Scan for the cell matching the given text and deliver its [x, y] coordinate at center. 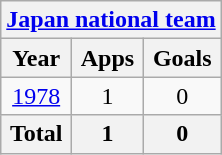
Apps [108, 58]
Japan national team [111, 20]
Total [36, 134]
1978 [36, 96]
Year [36, 58]
Goals [182, 58]
